Output the [x, y] coordinate of the center of the cell containing the given text.  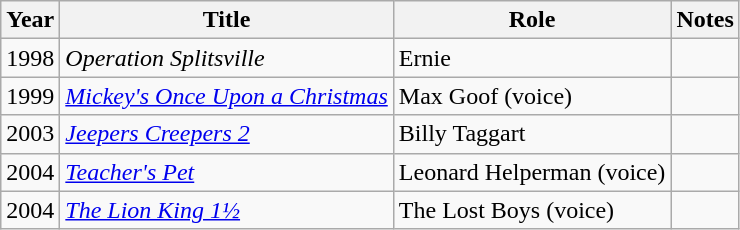
Billy Taggart [532, 134]
Ernie [532, 58]
Mickey's Once Upon a Christmas [226, 96]
Notes [705, 20]
Operation Splitsville [226, 58]
Teacher's Pet [226, 172]
Jeepers Creepers 2 [226, 134]
Leonard Helperman (voice) [532, 172]
2003 [30, 134]
1999 [30, 96]
Role [532, 20]
1998 [30, 58]
The Lost Boys (voice) [532, 210]
Max Goof (voice) [532, 96]
The Lion King 1½ [226, 210]
Title [226, 20]
Year [30, 20]
